Return the [x, y] coordinate for the center point of the cell that contains the specified text.  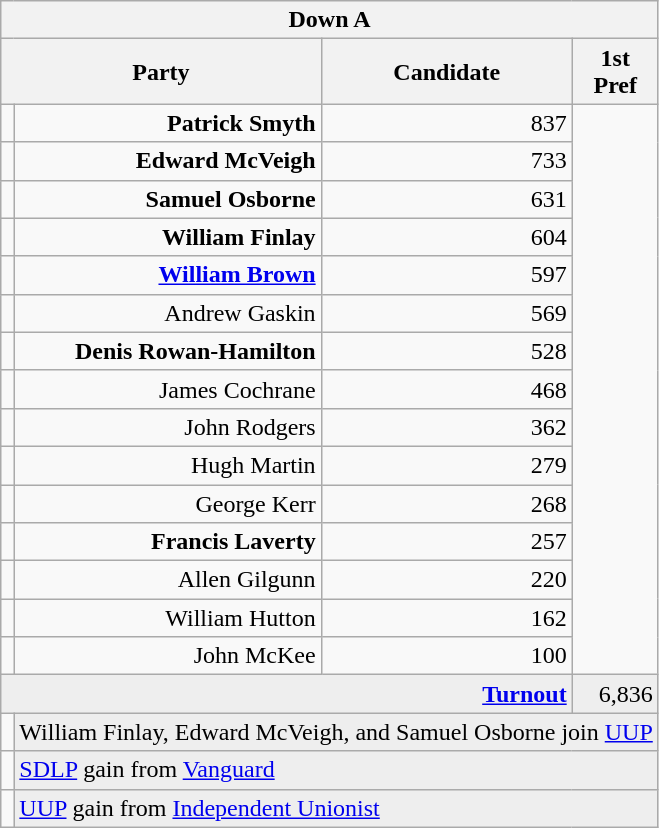
John Rodgers [168, 427]
Down A [330, 20]
362 [446, 427]
Edward McVeigh [168, 161]
William Brown [168, 275]
Denis Rowan-Hamilton [168, 351]
597 [446, 275]
162 [446, 618]
Samuel Osborne [168, 199]
John McKee [168, 656]
William Finlay [168, 237]
Patrick Smyth [168, 123]
268 [446, 503]
279 [446, 465]
569 [446, 313]
604 [446, 237]
SDLP gain from Vanguard [336, 770]
William Finlay, Edward McVeigh, and Samuel Osborne join UUP [336, 732]
100 [446, 656]
528 [446, 351]
Francis Laverty [168, 542]
468 [446, 389]
Party [161, 72]
Andrew Gaskin [168, 313]
George Kerr [168, 503]
631 [446, 199]
1st Pref [615, 72]
257 [446, 542]
James Cochrane [168, 389]
Turnout [286, 694]
Hugh Martin [168, 465]
William Hutton [168, 618]
UUP gain from Independent Unionist [336, 808]
220 [446, 580]
Candidate [446, 72]
733 [446, 161]
6,836 [615, 694]
837 [446, 123]
Allen Gilgunn [168, 580]
